For the text-containing cell, return its midpoint in [x, y] coordinate format. 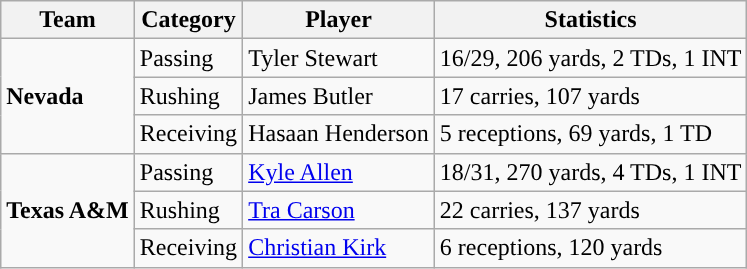
18/31, 270 yards, 4 TDs, 1 INT [590, 172]
5 receptions, 69 yards, 1 TD [590, 134]
Christian Kirk [339, 248]
6 receptions, 120 yards [590, 248]
Kyle Allen [339, 172]
Team [68, 20]
James Butler [339, 96]
22 carries, 137 yards [590, 210]
Statistics [590, 20]
Hasaan Henderson [339, 134]
Tra Carson [339, 210]
Player [339, 20]
17 carries, 107 yards [590, 96]
Tyler Stewart [339, 58]
Texas A&M [68, 210]
Category [188, 20]
Nevada [68, 96]
16/29, 206 yards, 2 TDs, 1 INT [590, 58]
